Locate the cell with the specified text and output its [X, Y] center coordinate. 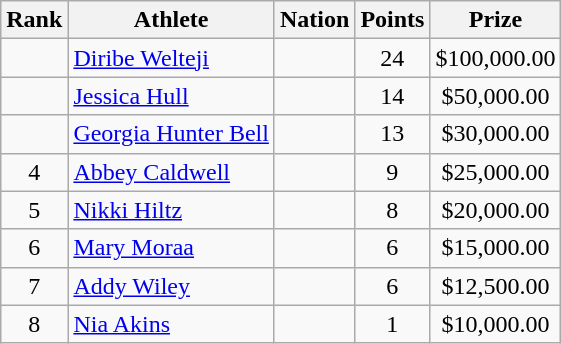
Mary Moraa [172, 248]
Athlete [172, 20]
$30,000.00 [496, 134]
4 [34, 172]
$25,000.00 [496, 172]
Rank [34, 20]
14 [392, 96]
$12,500.00 [496, 286]
$50,000.00 [496, 96]
7 [34, 286]
Prize [496, 20]
Georgia Hunter Bell [172, 134]
Points [392, 20]
$20,000.00 [496, 210]
Nikki Hiltz [172, 210]
Diribe Welteji [172, 58]
1 [392, 324]
9 [392, 172]
13 [392, 134]
$15,000.00 [496, 248]
5 [34, 210]
Nia Akins [172, 324]
$100,000.00 [496, 58]
$10,000.00 [496, 324]
24 [392, 58]
Addy Wiley [172, 286]
Nation [314, 20]
Abbey Caldwell [172, 172]
Jessica Hull [172, 96]
